Scan for the cell matching the given text and deliver its [x, y] coordinate at center. 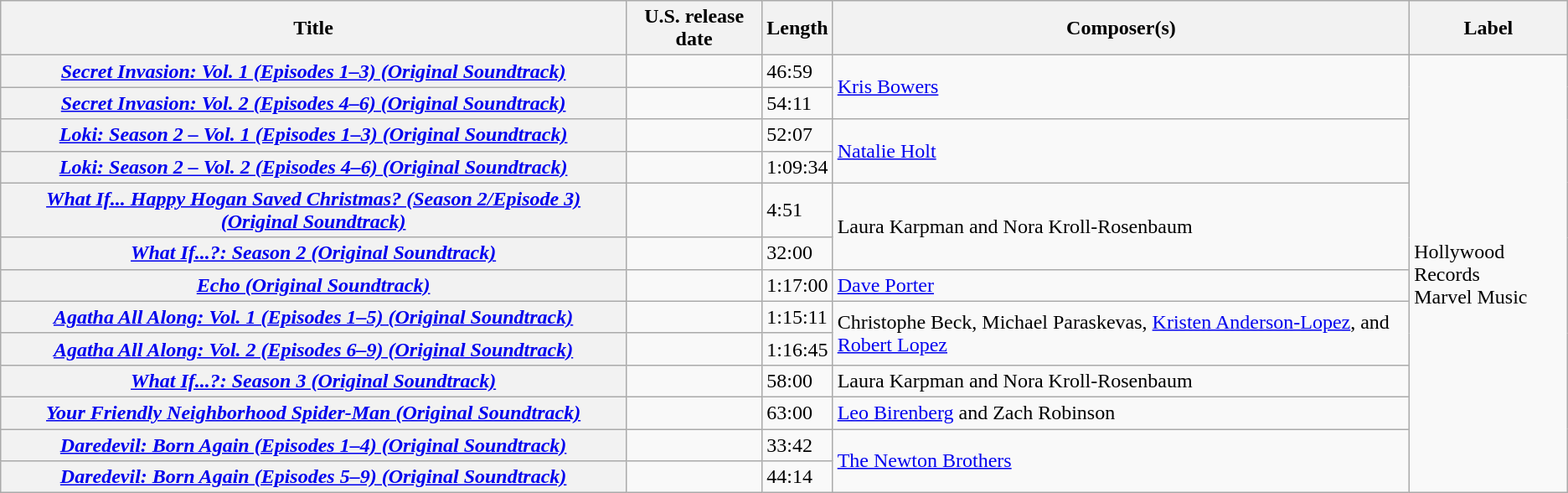
Daredevil: Born Again (Episodes 5–9) (Original Soundtrack) [313, 477]
1:15:11 [797, 317]
1:16:45 [797, 349]
Kris Bowers [1121, 87]
Secret Invasion: Vol. 2 (Episodes 4–6) (Original Soundtrack) [313, 103]
33:42 [797, 445]
Length [797, 29]
63:00 [797, 413]
Dave Porter [1121, 285]
What If... Happy Hogan Saved Christmas? (Season 2/Episode 3) (Original Soundtrack) [313, 210]
Daredevil: Born Again (Episodes 1–4) (Original Soundtrack) [313, 445]
Loki: Season 2 – Vol. 1 (Episodes 1–3) (Original Soundtrack) [313, 135]
52:07 [797, 135]
1:17:00 [797, 285]
Agatha All Along: Vol. 2 (Episodes 6–9) (Original Soundtrack) [313, 349]
U.S. release date [694, 29]
Composer(s) [1121, 29]
Leo Birenberg and Zach Robinson [1121, 413]
46:59 [797, 71]
Secret Invasion: Vol. 1 (Episodes 1–3) (Original Soundtrack) [313, 71]
Agatha All Along: Vol. 1 (Episodes 1–5) (Original Soundtrack) [313, 317]
1:09:34 [797, 167]
32:00 [797, 253]
Title [313, 29]
54:11 [797, 103]
The Newton Brothers [1121, 461]
Hollywood RecordsMarvel Music [1489, 274]
Loki: Season 2 – Vol. 2 (Episodes 4–6) (Original Soundtrack) [313, 167]
What If...?: Season 2 (Original Soundtrack) [313, 253]
58:00 [797, 381]
4:51 [797, 210]
Your Friendly Neighborhood Spider-Man (Original Soundtrack) [313, 413]
Christophe Beck, Michael Paraskevas, Kristen Anderson-Lopez, and Robert Lopez [1121, 333]
Echo (Original Soundtrack) [313, 285]
Natalie Holt [1121, 151]
Label [1489, 29]
44:14 [797, 477]
What If...?: Season 3 (Original Soundtrack) [313, 381]
